Determine the [X, Y] coordinate at the center of the cell enclosing the given text.  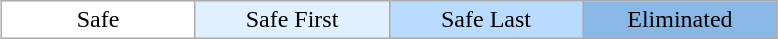
Safe Last [486, 20]
Eliminated [680, 20]
Safe First [292, 20]
Safe [98, 20]
